Search for the cell housing the specified text and yield its [x, y] center coordinate. 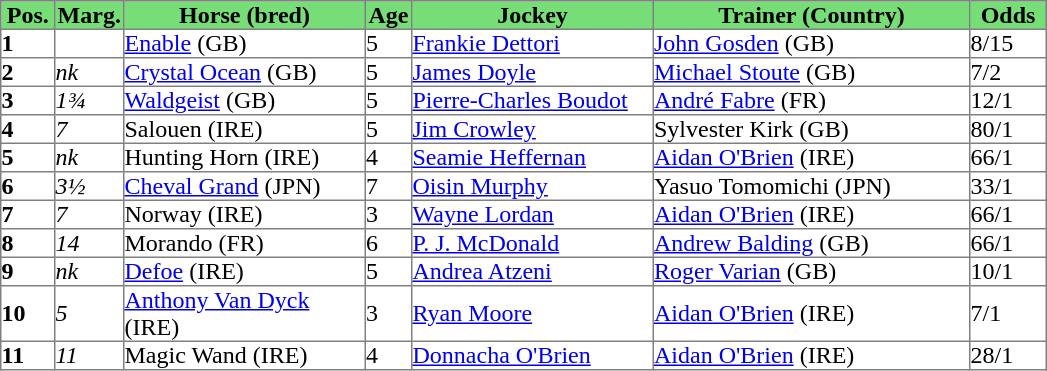
Wayne Lordan [533, 214]
3½ [90, 186]
28/1 [1008, 355]
2 [28, 72]
Pos. [28, 15]
Jockey [533, 15]
10 [28, 314]
8/15 [1008, 43]
33/1 [1008, 186]
Jim Crowley [533, 129]
James Doyle [533, 72]
Crystal Ocean (GB) [245, 72]
Oisin Murphy [533, 186]
Ryan Moore [533, 314]
Anthony Van Dyck (IRE) [245, 314]
Age [388, 15]
7/1 [1008, 314]
Defoe (IRE) [245, 271]
Waldgeist (GB) [245, 100]
Andrew Balding (GB) [811, 243]
1 [28, 43]
Norway (IRE) [245, 214]
Marg. [90, 15]
12/1 [1008, 100]
80/1 [1008, 129]
Roger Varian (GB) [811, 271]
John Gosden (GB) [811, 43]
Michael Stoute (GB) [811, 72]
Sylvester Kirk (GB) [811, 129]
Odds [1008, 15]
Donnacha O'Brien [533, 355]
Trainer (Country) [811, 15]
Frankie Dettori [533, 43]
Horse (bred) [245, 15]
10/1 [1008, 271]
Morando (FR) [245, 243]
Hunting Horn (IRE) [245, 157]
Andrea Atzeni [533, 271]
Seamie Heffernan [533, 157]
1¾ [90, 100]
9 [28, 271]
Salouen (IRE) [245, 129]
Pierre-Charles Boudot [533, 100]
8 [28, 243]
André Fabre (FR) [811, 100]
7/2 [1008, 72]
P. J. McDonald [533, 243]
14 [90, 243]
Magic Wand (IRE) [245, 355]
Yasuo Tomomichi (JPN) [811, 186]
Cheval Grand (JPN) [245, 186]
Enable (GB) [245, 43]
